Detect which cell encompasses the target text, then output its (x, y) center coordinate. 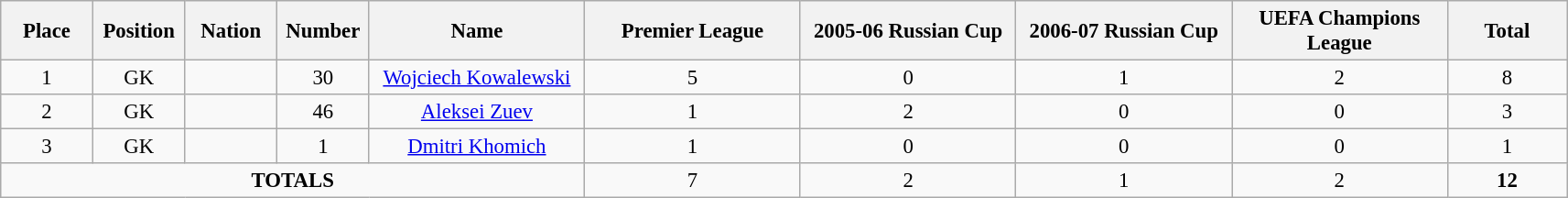
Total (1507, 31)
46 (324, 112)
5 (693, 78)
Wojciech Kowalewski (477, 78)
2005-06 Russian Cup (908, 31)
Dmitri Khomich (477, 147)
30 (324, 78)
Number (324, 31)
12 (1507, 181)
8 (1507, 78)
Premier League (693, 31)
7 (693, 181)
Nation (231, 31)
TOTALS (293, 181)
Aleksei Zuev (477, 112)
Name (477, 31)
Position (139, 31)
2006-07 Russian Cup (1124, 31)
Place (48, 31)
UEFA Champions League (1340, 31)
